Locate the cell with the specified text and output its [X, Y] center coordinate. 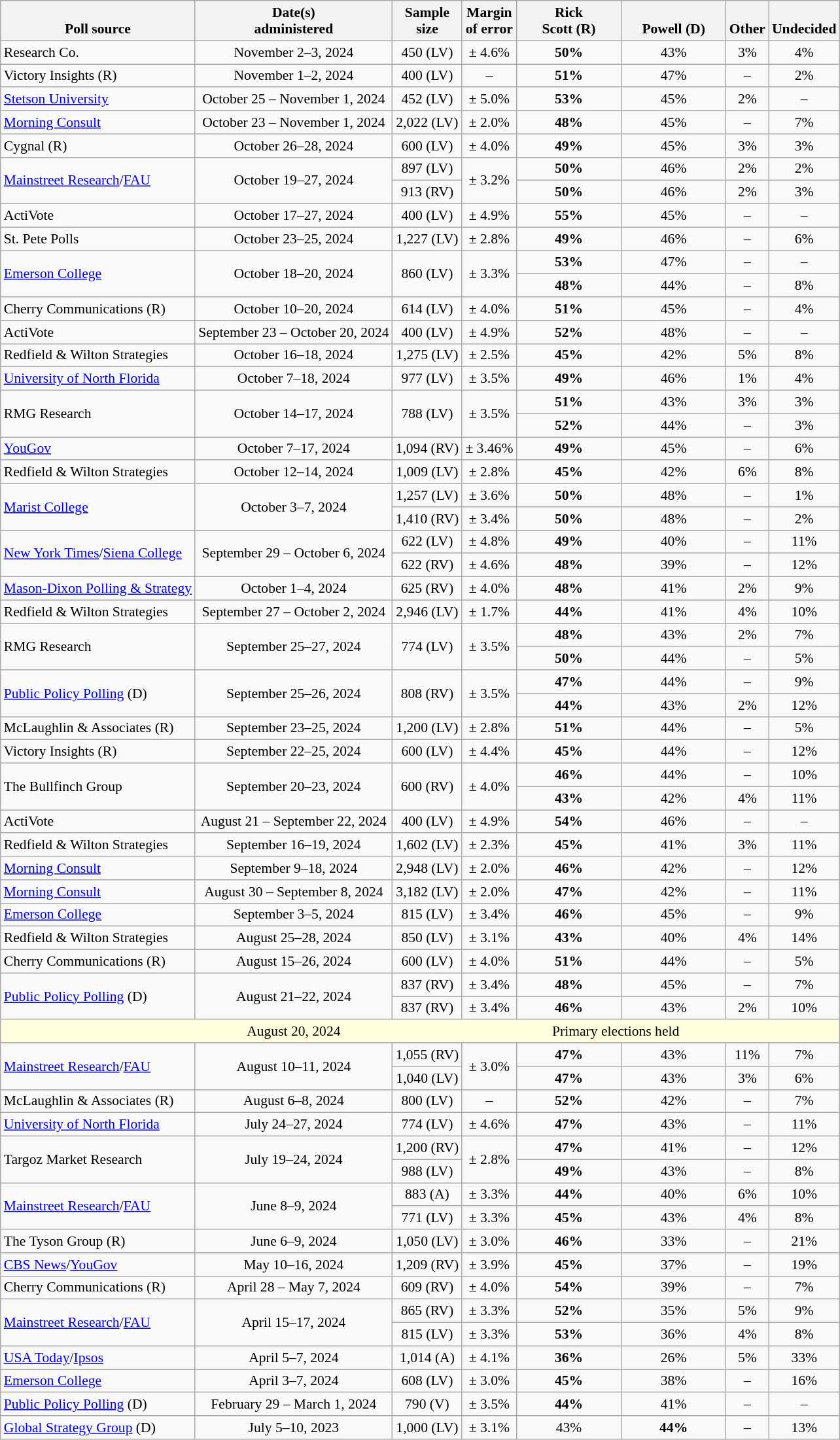
16% [804, 1381]
37% [674, 1265]
New York Times/Siena College [98, 553]
625 (RV) [428, 589]
988 (LV) [428, 1171]
860 (LV) [428, 273]
The Bullfinch Group [98, 786]
October 3–7, 2024 [293, 506]
September 23 – October 20, 2024 [293, 332]
September 27 – October 2, 2024 [293, 612]
Undecided [804, 21]
July 19–24, 2024 [293, 1159]
June 6–9, 2024 [293, 1241]
850 (LV) [428, 938]
October 23–25, 2024 [293, 239]
1,257 (LV) [428, 495]
1,040 (LV) [428, 1078]
1,094 (RV) [428, 449]
October 25 – November 1, 2024 [293, 99]
October 17–27, 2024 [293, 216]
April 15–17, 2024 [293, 1323]
1,200 (LV) [428, 728]
1,227 (LV) [428, 239]
August 21 – September 22, 2024 [293, 822]
38% [674, 1381]
771 (LV) [428, 1218]
Targoz Market Research [98, 1159]
608 (LV) [428, 1381]
913 (RV) [428, 192]
2,022 (LV) [428, 122]
Powell (D) [674, 21]
± 4.8% [489, 542]
± 3.9% [489, 1265]
Other [747, 21]
October 16–18, 2024 [293, 355]
June 8–9, 2024 [293, 1206]
865 (RV) [428, 1311]
October 18–20, 2024 [293, 273]
1,275 (LV) [428, 355]
October 1–4, 2024 [293, 589]
± 1.7% [489, 612]
September 23–25, 2024 [293, 728]
Date(s)administered [293, 21]
1,000 (LV) [428, 1428]
Marginof error [489, 21]
St. Pete Polls [98, 239]
1,009 (LV) [428, 472]
September 16–19, 2024 [293, 845]
July 5–10, 2023 [293, 1428]
October 26–28, 2024 [293, 146]
August 30 – September 8, 2024 [293, 892]
± 4.4% [489, 752]
September 9–18, 2024 [293, 868]
October 7–18, 2024 [293, 379]
13% [804, 1428]
452 (LV) [428, 99]
808 (RV) [428, 694]
1,410 (RV) [428, 519]
26% [674, 1358]
1,050 (LV) [428, 1241]
± 5.0% [489, 99]
USA Today/Ipsos [98, 1358]
± 3.46% [489, 449]
August 15–26, 2024 [293, 962]
Global Strategy Group (D) [98, 1428]
September 25–27, 2024 [293, 646]
February 29 – March 1, 2024 [293, 1405]
622 (RV) [428, 565]
Research Co. [98, 52]
Samplesize [428, 21]
The Tyson Group (R) [98, 1241]
614 (LV) [428, 309]
CBS News/YouGov [98, 1265]
2,946 (LV) [428, 612]
October 10–20, 2024 [293, 309]
August 21–22, 2024 [293, 996]
September 20–23, 2024 [293, 786]
622 (LV) [428, 542]
July 24–27, 2024 [293, 1125]
1,200 (RV) [428, 1148]
± 3.2% [489, 181]
Mason-Dixon Polling & Strategy [98, 589]
600 (RV) [428, 786]
883 (A) [428, 1195]
1,209 (RV) [428, 1265]
November 1–2, 2024 [293, 76]
977 (LV) [428, 379]
± 2.5% [489, 355]
450 (LV) [428, 52]
September 22–25, 2024 [293, 752]
35% [674, 1311]
YouGov [98, 449]
2,948 (LV) [428, 868]
± 4.1% [489, 1358]
800 (LV) [428, 1101]
November 2–3, 2024 [293, 52]
Marist College [98, 506]
3,182 (LV) [428, 892]
790 (V) [428, 1405]
October 7–17, 2024 [293, 449]
September 25–26, 2024 [293, 694]
19% [804, 1265]
Poll source [98, 21]
August 6–8, 2024 [293, 1101]
April 28 – May 7, 2024 [293, 1288]
October 23 – November 1, 2024 [293, 122]
55% [569, 216]
August 10–11, 2024 [293, 1066]
October 14–17, 2024 [293, 413]
October 19–27, 2024 [293, 181]
September 3–5, 2024 [293, 915]
788 (LV) [428, 413]
21% [804, 1241]
April 3–7, 2024 [293, 1381]
± 2.3% [489, 845]
October 12–14, 2024 [293, 472]
1,055 (RV) [428, 1055]
1,014 (A) [428, 1358]
1,602 (LV) [428, 845]
Stetson University [98, 99]
August 20, 2024 [293, 1032]
14% [804, 938]
Cygnal (R) [98, 146]
± 3.6% [489, 495]
897 (LV) [428, 169]
May 10–16, 2024 [293, 1265]
RickScott (R) [569, 21]
September 29 – October 6, 2024 [293, 553]
August 25–28, 2024 [293, 938]
Primary elections held [616, 1032]
April 5–7, 2024 [293, 1358]
609 (RV) [428, 1288]
